Locate the cell with the specified text and output its [x, y] center coordinate. 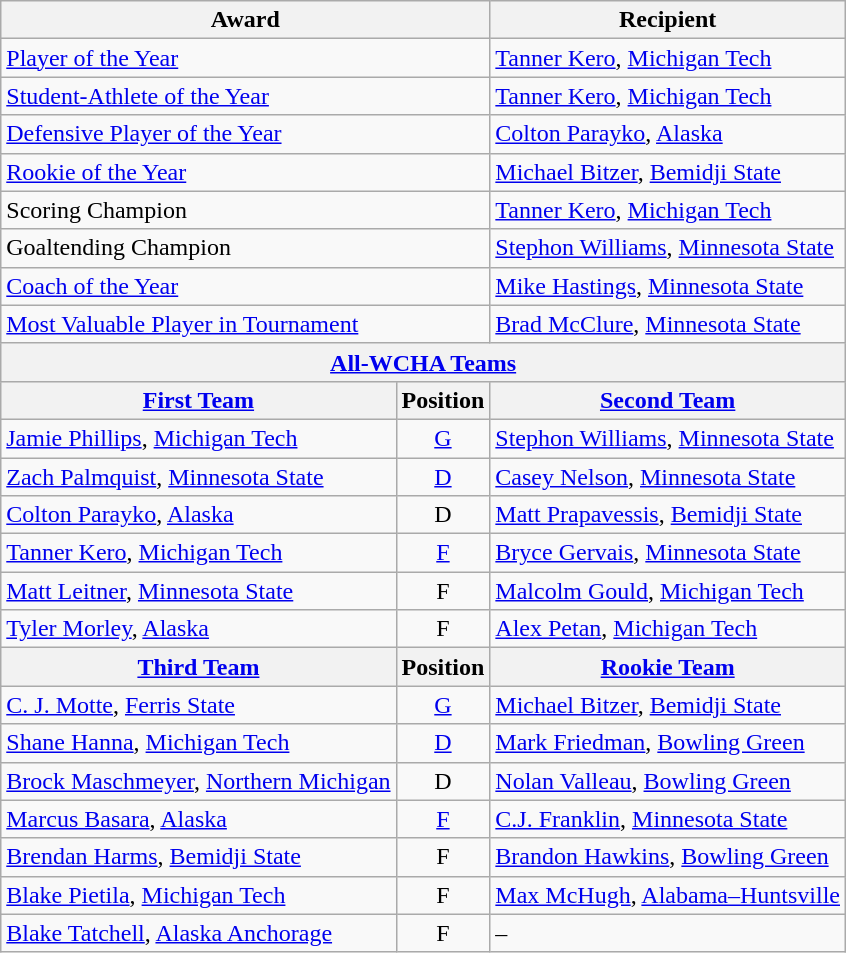
Jamie Phillips, Michigan Tech [198, 438]
Scoring Champion [246, 210]
Mike Hastings, Minnesota State [668, 286]
Brandon Hawkins, Bowling Green [668, 857]
Goaltending Champion [246, 248]
Matt Leitner, Minnesota State [198, 591]
C. J. Motte, Ferris State [198, 705]
First Team [198, 400]
Blake Pietila, Michigan Tech [198, 895]
– [668, 933]
Tyler Morley, Alaska [198, 629]
Coach of the Year [246, 286]
Defensive Player of the Year [246, 134]
Third Team [198, 667]
Student-Athlete of the Year [246, 96]
Bryce Gervais, Minnesota State [668, 553]
Brock Maschmeyer, Northern Michigan [198, 781]
Casey Nelson, Minnesota State [668, 477]
Brendan Harms, Bemidji State [198, 857]
Rookie Team [668, 667]
Mark Friedman, Bowling Green [668, 743]
Matt Prapavessis, Bemidji State [668, 515]
Player of the Year [246, 58]
Rookie of the Year [246, 172]
C.J. Franklin, Minnesota State [668, 819]
Most Valuable Player in Tournament [246, 324]
Second Team [668, 400]
Zach Palmquist, Minnesota State [198, 477]
Brad McClure, Minnesota State [668, 324]
Alex Petan, Michigan Tech [668, 629]
Recipient [668, 20]
All-WCHA Teams [424, 362]
Award [246, 20]
Nolan Valleau, Bowling Green [668, 781]
Malcolm Gould, Michigan Tech [668, 591]
Marcus Basara, Alaska [198, 819]
Shane Hanna, Michigan Tech [198, 743]
Max McHugh, Alabama–Huntsville [668, 895]
Blake Tatchell, Alaska Anchorage [198, 933]
